Search for the cell housing the specified text and yield its [x, y] center coordinate. 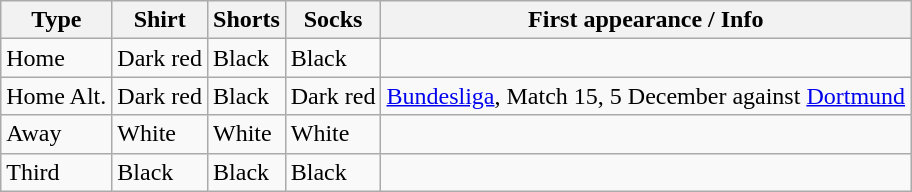
Home Alt. [56, 96]
First appearance / Info [646, 20]
Bundesliga, Match 15, 5 December against Dortmund [646, 96]
Type [56, 20]
Shorts [247, 20]
Shirt [160, 20]
Away [56, 134]
Third [56, 172]
Home [56, 58]
Socks [333, 20]
